Search for the cell housing the specified text and yield its [x, y] center coordinate. 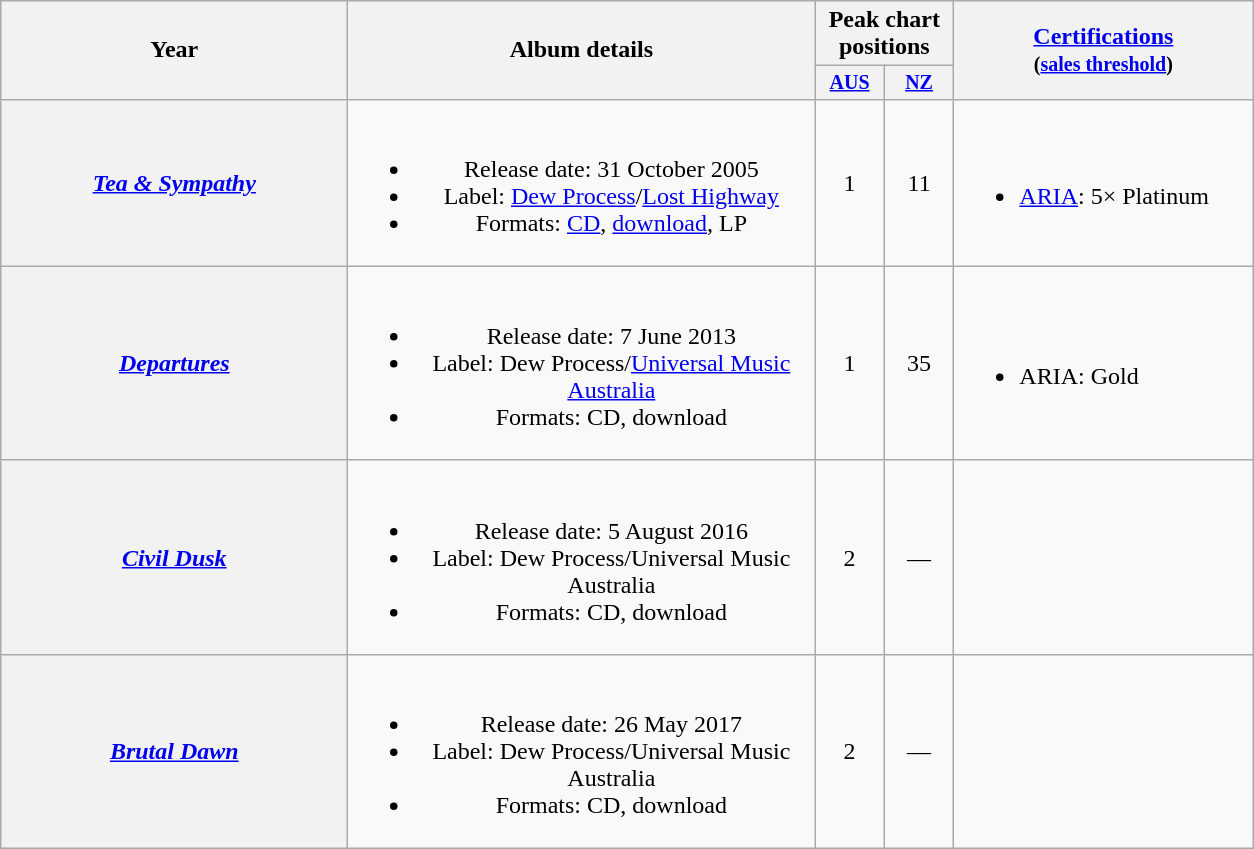
Year [174, 50]
Tea & Sympathy [174, 182]
Release date: 5 August 2016Label: Dew Process/Universal Music AustraliaFormats: CD, download [582, 557]
Release date: 26 May 2017Label: Dew Process/Universal Music AustraliaFormats: CD, download [582, 751]
Certifications(sales threshold) [1104, 50]
Release date: 7 June 2013Label: Dew Process/Universal Music AustraliaFormats: CD, download [582, 363]
35 [918, 363]
AUS [850, 82]
Brutal Dawn [174, 751]
Release date: 31 October 2005Label: Dew Process/Lost HighwayFormats: CD, download, LP [582, 182]
11 [918, 182]
ARIA: Gold [1104, 363]
NZ [918, 82]
Civil Dusk [174, 557]
Peak chartpositions [884, 34]
Album details [582, 50]
Departures [174, 363]
ARIA: 5× Platinum [1104, 182]
